Determine the [X, Y] coordinate at the center of the cell enclosing the given text.  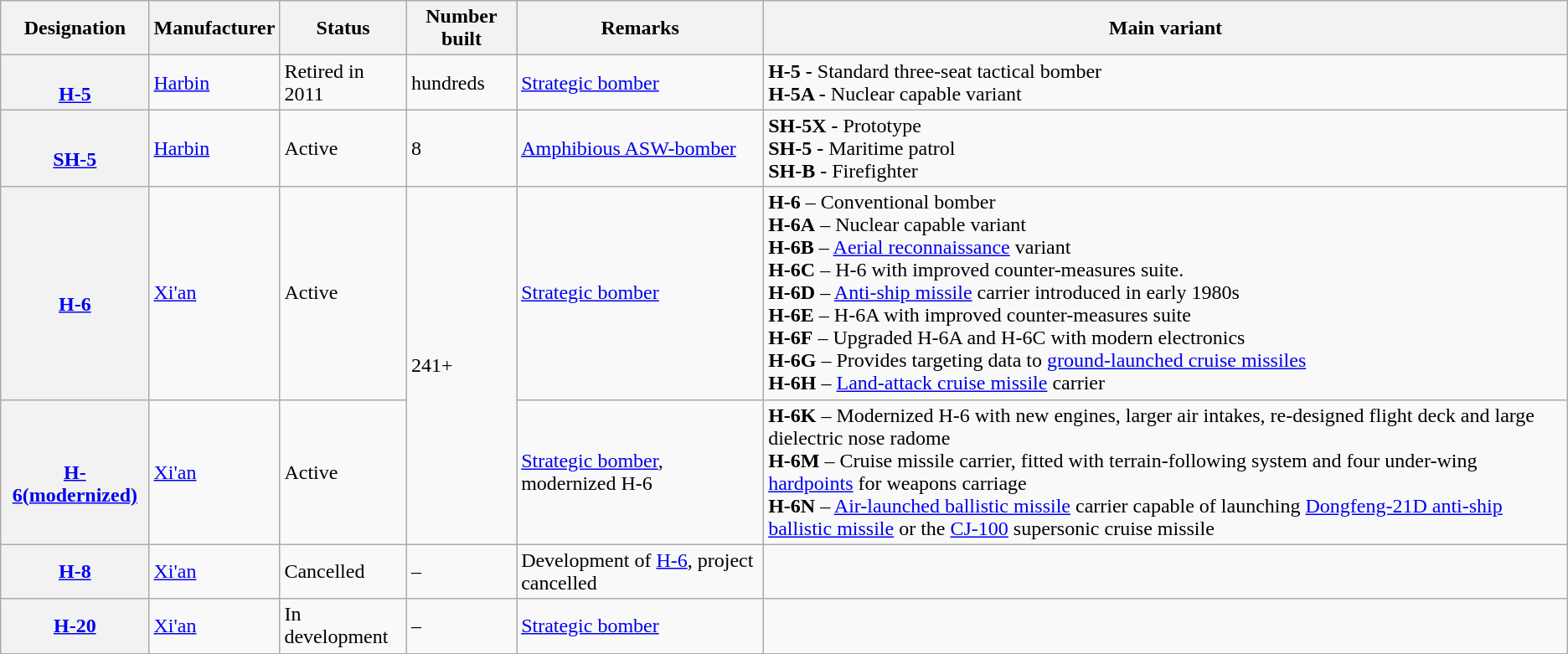
Manufacturer [214, 28]
Designation [75, 28]
H-6 [75, 293]
H-6(modernized) [75, 472]
Amphibious ASW-bomber [640, 148]
SH-5X - PrototypeSH-5 - Maritime patrolSH-B - Firefighter [1166, 148]
hundreds [461, 82]
8 [461, 148]
H-5 - Standard three-seat tactical bomberH-5A - Nuclear capable variant [1166, 82]
Strategic bomber, modernized H-6 [640, 472]
H-20 [75, 626]
Retired in 2011 [343, 82]
In development [343, 626]
SH-5 [75, 148]
Remarks [640, 28]
Development of H-6, project cancelled [640, 571]
Main variant [1166, 28]
Status [343, 28]
Cancelled [343, 571]
H-8 [75, 571]
H-5 [75, 82]
241+ [461, 365]
Number built [461, 28]
